For the text-containing cell, return its midpoint in (x, y) coordinate format. 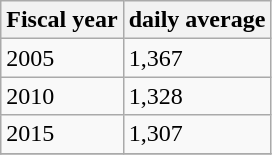
1,367 (197, 58)
2015 (62, 134)
1,328 (197, 96)
1,307 (197, 134)
Fiscal year (62, 20)
2005 (62, 58)
2010 (62, 96)
daily average (197, 20)
